Locate the cell with the specified text and output its [x, y] center coordinate. 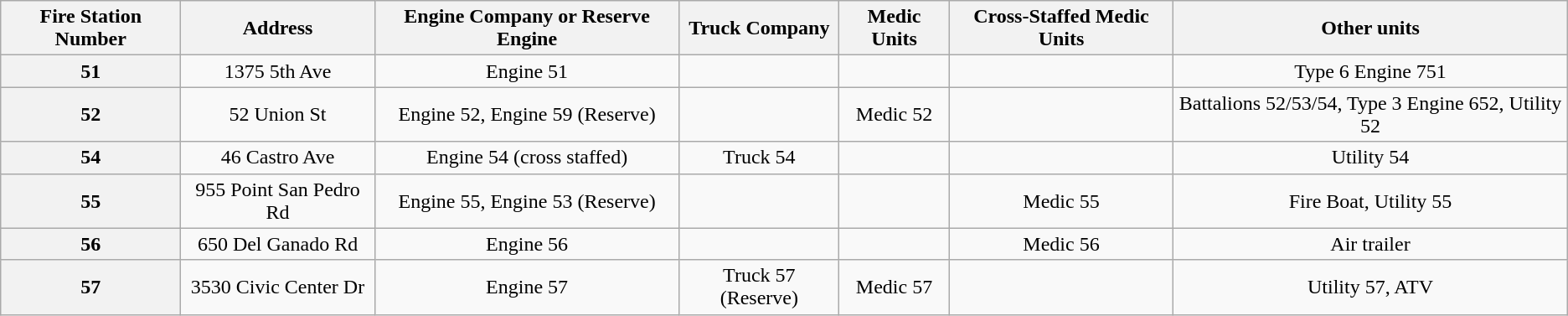
Engine 54 (cross staffed) [527, 158]
Address [278, 28]
Medic 52 [895, 114]
51 [90, 71]
56 [90, 244]
Engine 57 [527, 287]
Truck Company [759, 28]
Type 6 Engine 751 [1370, 71]
Medic 56 [1061, 244]
Battalions 52/53/54, Type 3 Engine 652, Utility 52 [1370, 114]
Medic 55 [1061, 201]
57 [90, 287]
1375 5th Ave [278, 71]
650 Del Ganado Rd [278, 244]
Engine 55, Engine 53 (Reserve) [527, 201]
3530 Civic Center Dr [278, 287]
Air trailer [1370, 244]
46 Castro Ave [278, 158]
55 [90, 201]
Medic 57 [895, 287]
Engine Company or Reserve Engine [527, 28]
Other units [1370, 28]
Truck 57 (Reserve) [759, 287]
Truck 54 [759, 158]
Engine 51 [527, 71]
Utility 54 [1370, 158]
955 Point San Pedro Rd [278, 201]
Fire Boat, Utility 55 [1370, 201]
Fire Station Number [90, 28]
Engine 52, Engine 59 (Reserve) [527, 114]
52 Union St [278, 114]
Medic Units [895, 28]
Cross-Staffed Medic Units [1061, 28]
54 [90, 158]
Utility 57, ATV [1370, 287]
Engine 56 [527, 244]
52 [90, 114]
